For the text-containing cell, return its midpoint in (x, y) coordinate format. 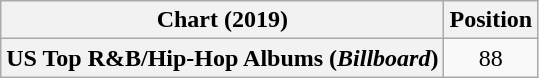
Chart (2019) (222, 20)
Position (491, 20)
US Top R&B/Hip-Hop Albums (Billboard) (222, 58)
88 (491, 58)
